From the cell containing the given text, extract its center point as (x, y) coordinate. 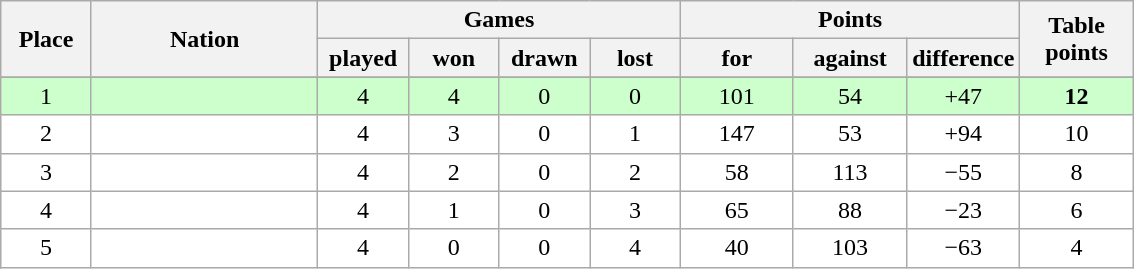
Points (850, 20)
6 (1076, 210)
difference (964, 58)
103 (850, 248)
+47 (964, 96)
Tablepoints (1076, 39)
101 (736, 96)
+94 (964, 134)
54 (850, 96)
drawn (544, 58)
Place (46, 39)
−63 (964, 248)
5 (46, 248)
−23 (964, 210)
against (850, 58)
12 (1076, 96)
88 (850, 210)
65 (736, 210)
58 (736, 172)
53 (850, 134)
Nation (204, 39)
40 (736, 248)
8 (1076, 172)
147 (736, 134)
113 (850, 172)
10 (1076, 134)
−55 (964, 172)
played (364, 58)
won (454, 58)
Games (499, 20)
lost (636, 58)
for (736, 58)
